Extract the (x, y) coordinate from the center of the cell holding the provided text.  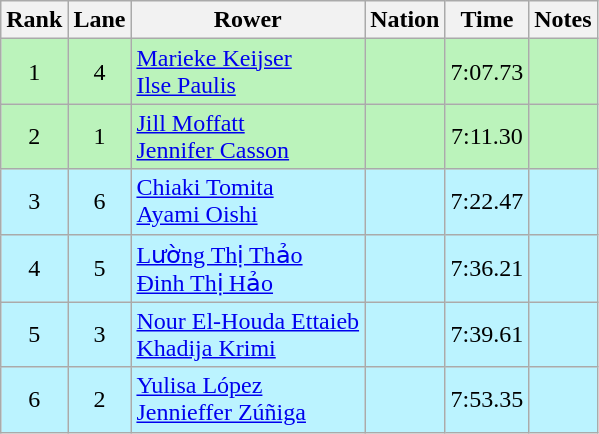
Rower (248, 20)
Nour El-Houda EttaiebKhadija Krimi (248, 334)
Rank (34, 20)
7:07.73 (487, 72)
Jill MoffattJennifer Casson (248, 136)
Lường Thị ThảoĐinh Thị Hảo (248, 268)
Time (487, 20)
7:36.21 (487, 268)
7:11.30 (487, 136)
7:22.47 (487, 202)
Nation (405, 20)
7:39.61 (487, 334)
Notes (563, 20)
7:53.35 (487, 400)
Chiaki TomitaAyami Oishi (248, 202)
Yulisa LópezJennieffer Zúñiga (248, 400)
Lane (100, 20)
Marieke KeijserIlse Paulis (248, 72)
